Detect which cell encompasses the target text, then output its [X, Y] center coordinate. 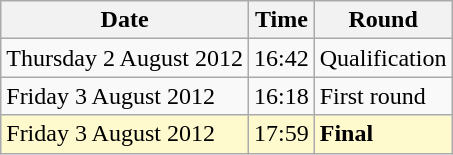
Time [281, 20]
Round [383, 20]
16:42 [281, 58]
Final [383, 134]
Qualification [383, 58]
Thursday 2 August 2012 [125, 58]
17:59 [281, 134]
First round [383, 96]
Date [125, 20]
16:18 [281, 96]
